Capture the cell that displays the provided text and extract its [X, Y] central coordinate. 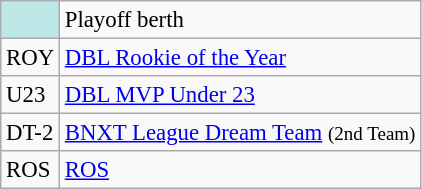
DBL MVP Under 23 [240, 95]
ROY [30, 58]
DBL Rookie of the Year [240, 58]
DT-2 [30, 133]
BNXT League Dream Team (2nd Team) [240, 133]
U23 [30, 95]
Playoff berth [240, 20]
